Scan for the cell matching the given text and deliver its (x, y) coordinate at center. 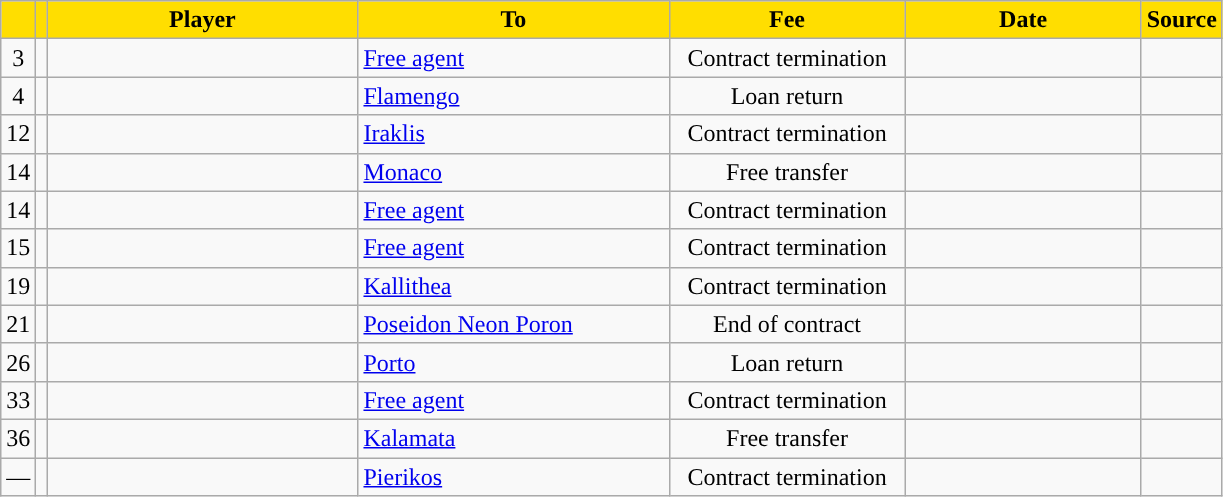
Fee (787, 20)
— (18, 477)
Player (202, 20)
End of contract (787, 324)
Pierikos (514, 477)
Date (1023, 20)
33 (18, 400)
To (514, 20)
15 (18, 248)
Kallithea (514, 286)
Source (1182, 20)
Flamengo (514, 96)
36 (18, 438)
4 (18, 96)
Porto (514, 362)
Iraklis (514, 134)
12 (18, 134)
26 (18, 362)
Kalamata (514, 438)
Monaco (514, 172)
19 (18, 286)
Poseidon Neon Poron (514, 324)
3 (18, 58)
21 (18, 324)
